From the cell containing the given text, extract its center point as (x, y) coordinate. 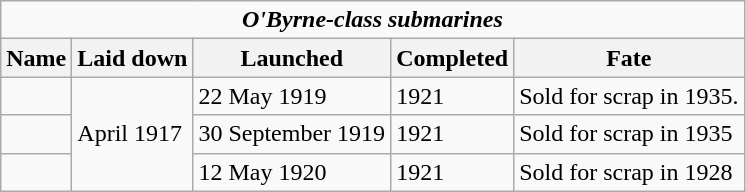
Sold for scrap in 1935. (629, 96)
Sold for scrap in 1935 (629, 134)
April 1917 (132, 134)
Fate (629, 58)
Laid down (132, 58)
O'Byrne-class submarines (372, 20)
Name (36, 58)
Launched (292, 58)
30 September 1919 (292, 134)
22 May 1919 (292, 96)
Sold for scrap in 1928 (629, 172)
12 May 1920 (292, 172)
Completed (452, 58)
